Determine the (x, y) coordinate at the center of the cell enclosing the given text.  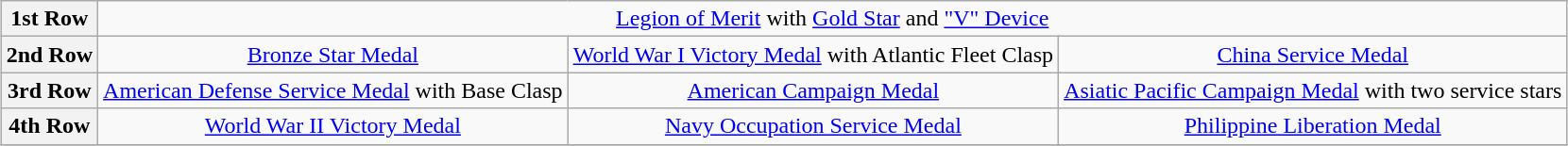
1st Row (49, 19)
World War II Victory Medal (333, 126)
Philippine Liberation Medal (1313, 126)
World War I Victory Medal with Atlantic Fleet Clasp (812, 55)
2nd Row (49, 55)
American Defense Service Medal with Base Clasp (333, 90)
Navy Occupation Service Medal (812, 126)
Asiatic Pacific Campaign Medal with two service stars (1313, 90)
3rd Row (49, 90)
China Service Medal (1313, 55)
4th Row (49, 126)
Bronze Star Medal (333, 55)
Legion of Merit with Gold Star and "V" Device (833, 19)
American Campaign Medal (812, 90)
